Scan for the cell matching the given text and deliver its (x, y) coordinate at center. 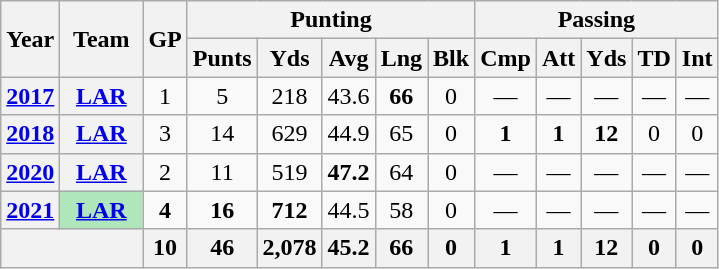
TD (654, 58)
Blk (452, 58)
Att (558, 58)
2,078 (290, 248)
GP (165, 39)
44.9 (348, 134)
14 (222, 134)
10 (165, 248)
218 (290, 96)
712 (290, 210)
Passing (596, 20)
Punts (222, 58)
47.2 (348, 172)
2018 (30, 134)
Lng (401, 58)
11 (222, 172)
Avg (348, 58)
Team (102, 39)
64 (401, 172)
44.5 (348, 210)
2021 (30, 210)
16 (222, 210)
Punting (330, 20)
2 (165, 172)
2020 (30, 172)
45.2 (348, 248)
43.6 (348, 96)
3 (165, 134)
5 (222, 96)
Int (697, 58)
629 (290, 134)
58 (401, 210)
65 (401, 134)
4 (165, 210)
2017 (30, 96)
Year (30, 39)
46 (222, 248)
Cmp (506, 58)
519 (290, 172)
